Output the [X, Y] coordinate of the center of the cell containing the given text.  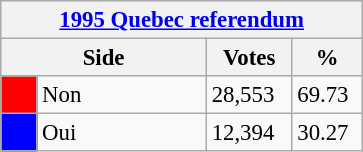
30.27 [328, 133]
Oui [122, 133]
1995 Quebec referendum [182, 20]
Non [122, 95]
Side [104, 58]
Votes [249, 58]
28,553 [249, 95]
12,394 [249, 133]
% [328, 58]
69.73 [328, 95]
